Identify which cell holds the provided text, then report its (x, y) central coordinate. 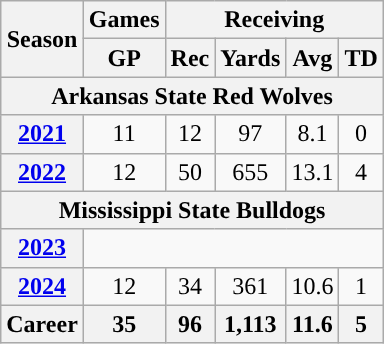
2021 (42, 134)
Yards (250, 58)
Season (42, 39)
4 (361, 172)
Career (42, 324)
655 (250, 172)
96 (190, 324)
Rec (190, 58)
35 (124, 324)
2023 (42, 248)
GP (124, 58)
34 (190, 286)
5 (361, 324)
Games (124, 20)
50 (190, 172)
Avg (312, 58)
0 (361, 134)
97 (250, 134)
13.1 (312, 172)
2022 (42, 172)
11.6 (312, 324)
TD (361, 58)
1 (361, 286)
11 (124, 134)
Mississippi State Bulldogs (192, 210)
8.1 (312, 134)
1,113 (250, 324)
361 (250, 286)
Receiving (274, 20)
2024 (42, 286)
10.6 (312, 286)
Arkansas State Red Wolves (192, 96)
